Provide the (x, y) coordinate of the cell's center where the given text is located.  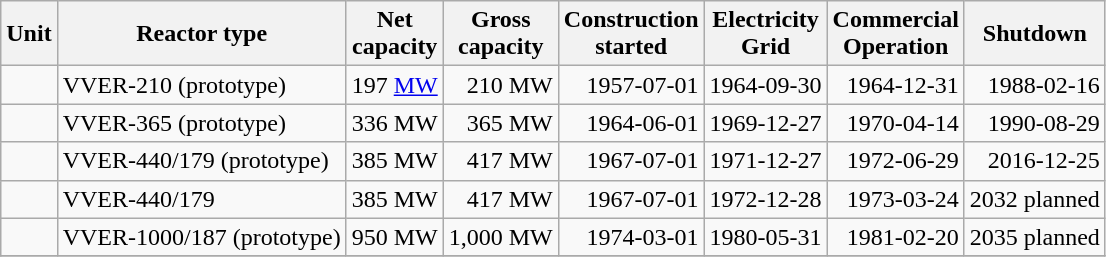
1969-12-27 (766, 123)
1973-03-24 (896, 199)
Unit (29, 34)
1964-12-31 (896, 85)
1981-02-20 (896, 237)
2016-12-25 (1034, 161)
ElectricityGrid (766, 34)
197 MW (394, 85)
VVER-210 (prototype) (202, 85)
1971-12-27 (766, 161)
1964-06-01 (631, 123)
Reactor type (202, 34)
1,000 MW (500, 237)
VVER-440/179 (202, 199)
Netcapacity (394, 34)
Shutdown (1034, 34)
VVER-1000/187 (prototype) (202, 237)
1988-02-16 (1034, 85)
VVER-365 (prototype) (202, 123)
1972-12-28 (766, 199)
2035 planned (1034, 237)
1980-05-31 (766, 237)
2032 planned (1034, 199)
950 MW (394, 237)
Constructionstarted (631, 34)
1964-09-30 (766, 85)
365 MW (500, 123)
1970-04-14 (896, 123)
1974-03-01 (631, 237)
1972-06-29 (896, 161)
VVER-440/179 (prototype) (202, 161)
336 MW (394, 123)
CommercialOperation (896, 34)
1990-08-29 (1034, 123)
Grosscapacity (500, 34)
1957-07-01 (631, 85)
210 MW (500, 85)
